Detect which cell encompasses the target text, then output its (X, Y) center coordinate. 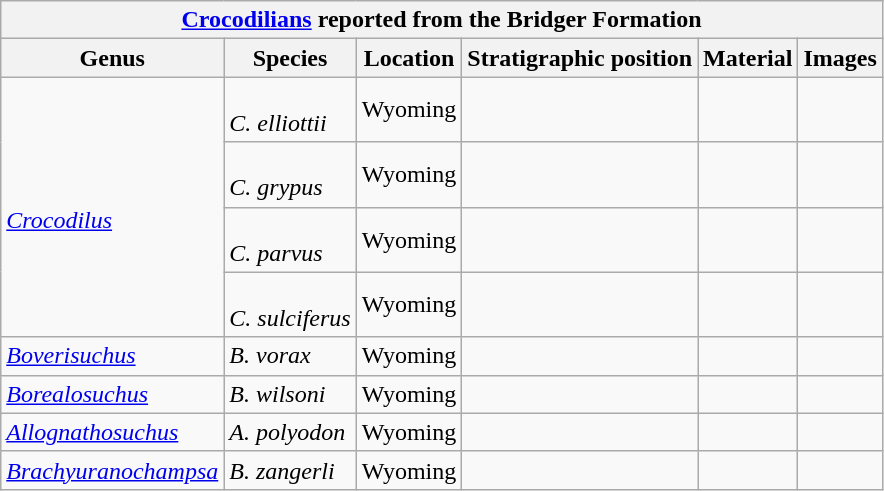
C. sulciferus (290, 304)
Stratigraphic position (580, 58)
Material (748, 58)
C. grypus (290, 174)
B. wilsoni (290, 394)
C. elliottii (290, 110)
B. zangerli (290, 470)
Species (290, 58)
Brachyuranochampsa (112, 470)
Location (409, 58)
Genus (112, 58)
Boverisuchus (112, 356)
A. polyodon (290, 432)
Borealosuchus (112, 394)
Crocodilians reported from the Bridger Formation (442, 20)
C. parvus (290, 240)
Allognathosuchus (112, 432)
Images (840, 58)
Crocodilus (112, 207)
B. vorax (290, 356)
